Identify which cell holds the provided text, then report its (X, Y) central coordinate. 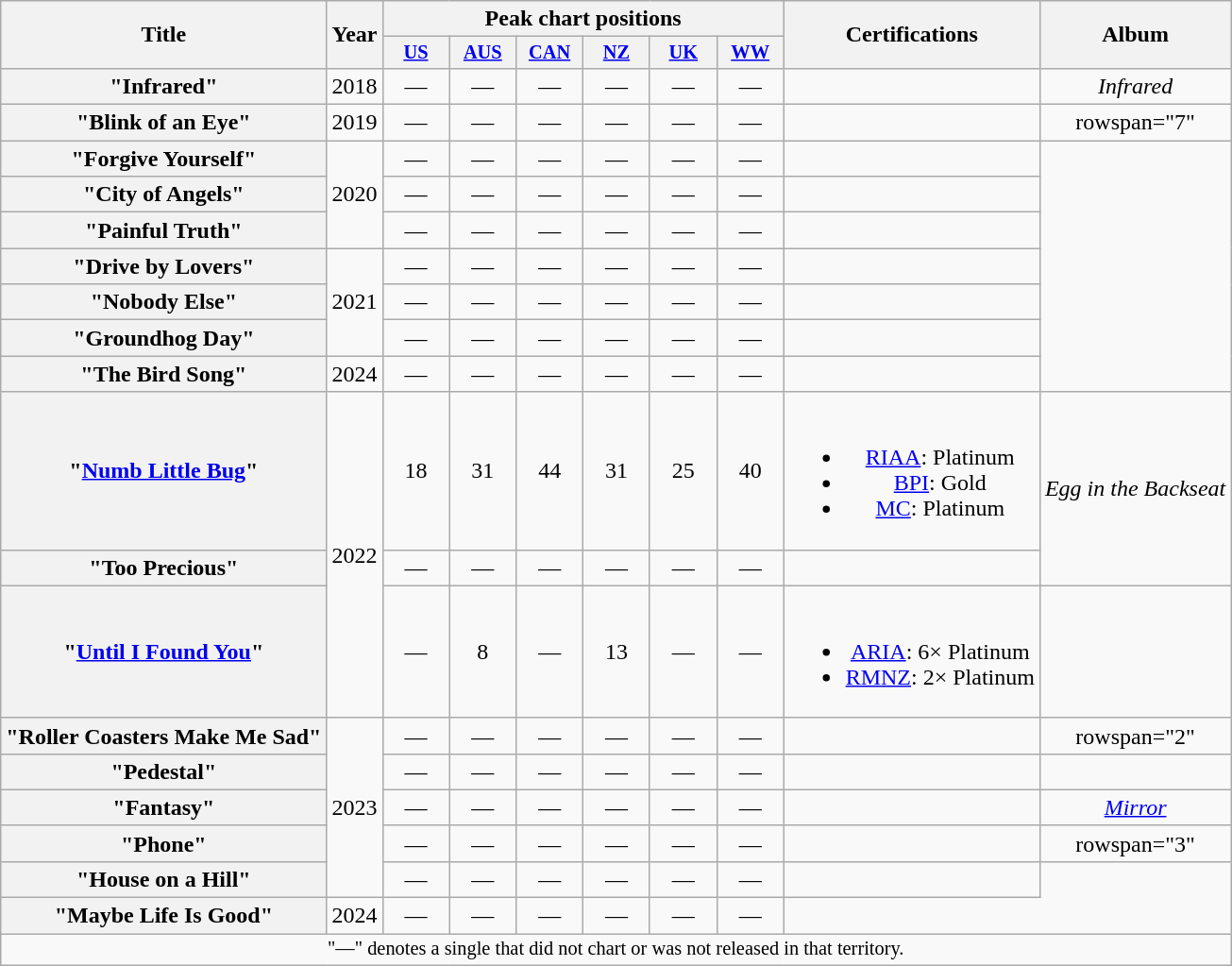
ARIA: 6× PlatinumRMNZ: 2× Platinum (912, 652)
13 (617, 652)
Album (1135, 35)
2023 (355, 807)
AUS (483, 53)
"Nobody Else" (164, 302)
NZ (617, 53)
"Maybe Life Is Good" (164, 916)
"Too Precious" (164, 568)
rowspan="7" (1135, 123)
Title (164, 35)
UK (684, 53)
WW (750, 53)
2022 (355, 555)
25 (684, 470)
2018 (355, 86)
"Infrared" (164, 86)
"Groundhog Day" (164, 338)
"Roller Coasters Make Me Sad" (164, 736)
Egg in the Backseat (1135, 489)
44 (549, 470)
"Blink of an Eye" (164, 123)
2020 (355, 195)
rowspan="2" (1135, 736)
"Phone" (164, 843)
2019 (355, 123)
Infrared (1135, 86)
8 (483, 652)
Certifications (912, 35)
CAN (549, 53)
"The Bird Song" (164, 374)
RIAA: PlatinumBPI: GoldMC: Platinum (912, 470)
"Fantasy" (164, 807)
"—" denotes a single that did not chart or was not released in that territory. (616, 950)
2021 (355, 302)
"Numb Little Bug" (164, 470)
Year (355, 35)
"Until I Found You" (164, 652)
18 (415, 470)
Mirror (1135, 807)
"City of Angels" (164, 195)
rowspan="3" (1135, 843)
"Painful Truth" (164, 230)
"Forgive Yourself" (164, 159)
40 (750, 470)
Peak chart positions (583, 19)
"Pedestal" (164, 771)
"Drive by Lovers" (164, 266)
"House on a Hill" (164, 879)
US (415, 53)
